From the cell containing the given text, extract its center point as [X, Y] coordinate. 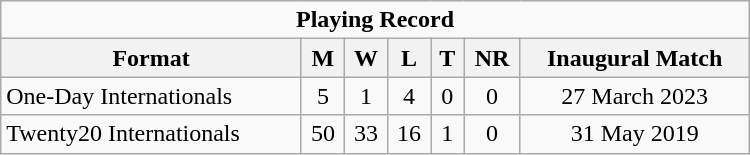
L [410, 58]
One-Day Internationals [152, 96]
31 May 2019 [634, 134]
NR [492, 58]
50 [322, 134]
Format [152, 58]
33 [366, 134]
4 [410, 96]
5 [322, 96]
T [448, 58]
Playing Record [375, 20]
Inaugural Match [634, 58]
W [366, 58]
M [322, 58]
16 [410, 134]
27 March 2023 [634, 96]
Twenty20 Internationals [152, 134]
